Find where the given text appears and provide that cell's center as [x, y] coordinate. 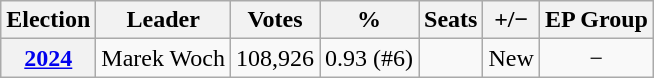
% [370, 20]
EP Group [596, 20]
2024 [48, 58]
Election [48, 20]
Marek Woch [164, 58]
Seats [451, 20]
− [596, 58]
0.93 (#6) [370, 58]
New [511, 58]
+/− [511, 20]
108,926 [274, 58]
Leader [164, 20]
Votes [274, 20]
